Determine the [x, y] coordinate at the center of the cell enclosing the given text.  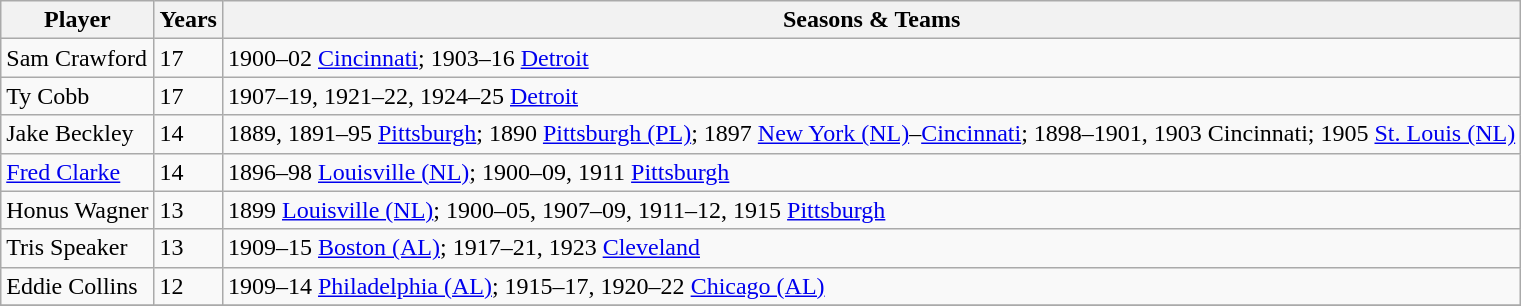
1909–15 Boston (AL); 1917–21, 1923 Cleveland [871, 248]
1899 Louisville (NL); 1900–05, 1907–09, 1911–12, 1915 Pittsburgh [871, 210]
1896–98 Louisville (NL); 1900–09, 1911 Pittsburgh [871, 172]
1900–02 Cincinnati; 1903–16 Detroit [871, 58]
12 [188, 286]
1907–19, 1921–22, 1924–25 Detroit [871, 96]
Fred Clarke [78, 172]
Player [78, 20]
1889, 1891–95 Pittsburgh; 1890 Pittsburgh (PL); 1897 New York (NL)–Cincinnati; 1898–1901, 1903 Cincinnati; 1905 St. Louis (NL) [871, 134]
Jake Beckley [78, 134]
Tris Speaker [78, 248]
Honus Wagner [78, 210]
Seasons & Teams [871, 20]
Years [188, 20]
1909–14 Philadelphia (AL); 1915–17, 1920–22 Chicago (AL) [871, 286]
Sam Crawford [78, 58]
Ty Cobb [78, 96]
Eddie Collins [78, 286]
